Capture the cell that displays the provided text and extract its (X, Y) central coordinate. 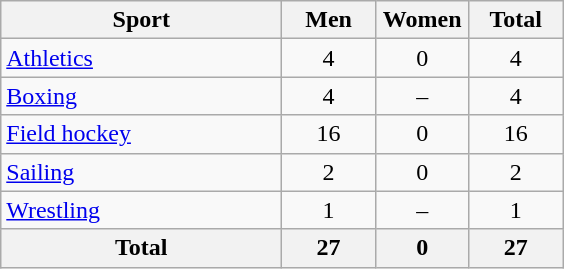
Sport (142, 20)
Wrestling (142, 210)
Sailing (142, 172)
Boxing (142, 96)
Women (422, 20)
Field hockey (142, 134)
Men (329, 20)
Athletics (142, 58)
